Output the (x, y) coordinate of the center of the cell containing the given text.  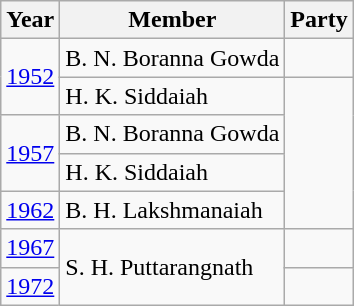
B. H. Lakshmanaiah (172, 210)
1967 (30, 248)
1957 (30, 153)
1962 (30, 210)
1972 (30, 286)
1952 (30, 77)
S. H. Puttarangnath (172, 267)
Party (319, 20)
Member (172, 20)
Year (30, 20)
